Scan for the cell matching the given text and deliver its (X, Y) coordinate at center. 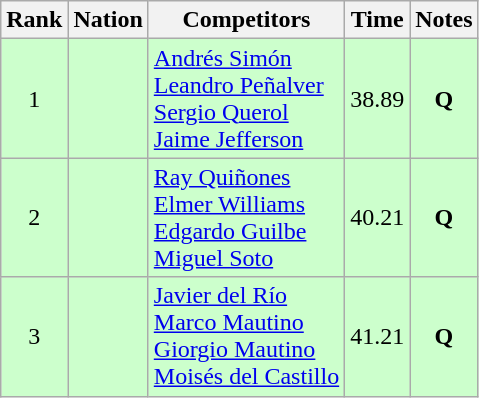
1 (34, 98)
Nation (108, 20)
3 (34, 336)
Ray QuiñonesElmer WilliamsEdgardo GuilbeMiguel Soto (246, 218)
Andrés SimónLeandro PeñalverSergio QuerolJaime Jefferson (246, 98)
41.21 (378, 336)
2 (34, 218)
Competitors (246, 20)
Rank (34, 20)
40.21 (378, 218)
Time (378, 20)
Notes (444, 20)
38.89 (378, 98)
Javier del RíoMarco MautinoGiorgio MautinoMoisés del Castillo (246, 336)
